Provide the (X, Y) coordinate of the cell's center where the given text is located.  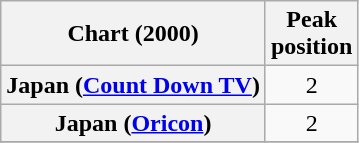
Peakposition (311, 34)
Japan (Oricon) (134, 123)
Chart (2000) (134, 34)
Japan (Count Down TV) (134, 85)
